Return the [x, y] coordinate for the center point of the cell that contains the specified text.  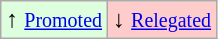
↓ Relegated [162, 20]
↑ Promoted [54, 20]
